Detect which cell encompasses the target text, then output its (X, Y) center coordinate. 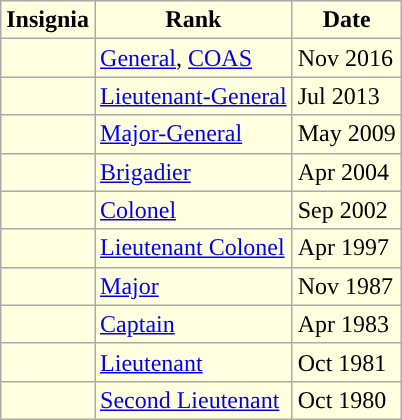
Date (346, 20)
May 2009 (346, 134)
Lieutenant (194, 362)
Rank (194, 20)
Colonel (194, 210)
Nov 1987 (346, 286)
General, COAS (194, 58)
Captain (194, 324)
Apr 1997 (346, 248)
Apr 1983 (346, 324)
Second Lieutenant (194, 400)
Lieutenant Colonel (194, 248)
Apr 2004 (346, 172)
Lieutenant-General (194, 96)
Insignia (48, 20)
Sep 2002 (346, 210)
Oct 1980 (346, 400)
Jul 2013 (346, 96)
Major (194, 286)
Brigadier (194, 172)
Nov 2016 (346, 58)
Oct 1981 (346, 362)
Major-General (194, 134)
